For the text-containing cell, return its midpoint in [x, y] coordinate format. 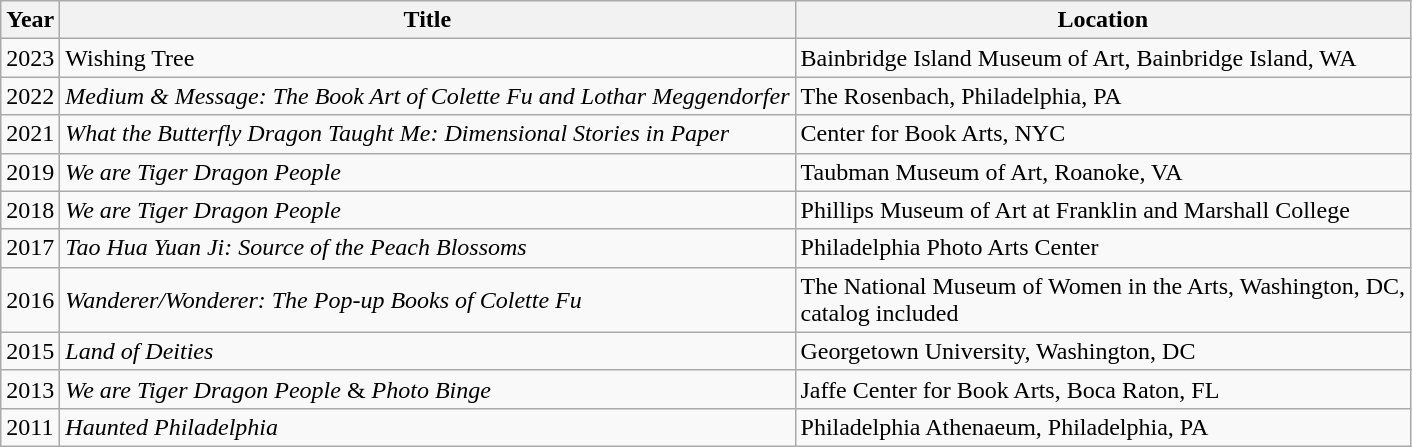
We are Tiger Dragon People & Photo Binge [428, 389]
2022 [30, 96]
Georgetown University, Washington, DC [1103, 351]
2019 [30, 172]
Location [1103, 20]
2021 [30, 134]
Year [30, 20]
Medium & Message: The Book Art of Colette Fu and Lothar Meggendorfer [428, 96]
Phillips Museum of Art at Franklin and Marshall College [1103, 210]
Philadelphia Photo Arts Center [1103, 248]
What the Butterfly Dragon Taught Me: Dimensional Stories in Paper [428, 134]
The Rosenbach, Philadelphia, PA [1103, 96]
Land of Deities [428, 351]
Wanderer/Wonderer: The Pop-up Books of Colette Fu [428, 300]
Philadelphia Athenaeum, Philadelphia, PA [1103, 427]
2018 [30, 210]
Tao Hua Yuan Ji: Source of the Peach Blossoms [428, 248]
The National Museum of Women in the Arts, Washington, DC,catalog included [1103, 300]
2016 [30, 300]
2013 [30, 389]
Haunted Philadelphia [428, 427]
Center for Book Arts, NYC [1103, 134]
Wishing Tree [428, 58]
2015 [30, 351]
2011 [30, 427]
2023 [30, 58]
Jaffe Center for Book Arts, Boca Raton, FL [1103, 389]
2017 [30, 248]
Title [428, 20]
Bainbridge Island Museum of Art, Bainbridge Island, WA [1103, 58]
Taubman Museum of Art, Roanoke, VA [1103, 172]
